Pinpoint the cell where the given text exists, returning its [X, Y] midpoint coordinate. 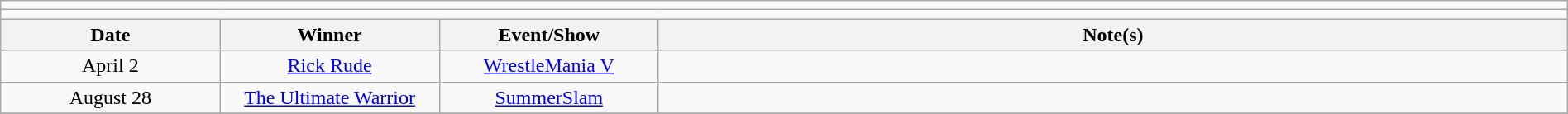
Note(s) [1113, 35]
Event/Show [549, 35]
The Ultimate Warrior [329, 97]
WrestleMania V [549, 66]
August 28 [111, 97]
Rick Rude [329, 66]
Winner [329, 35]
April 2 [111, 66]
SummerSlam [549, 97]
Date [111, 35]
